Determine the [x, y] coordinate at the center of the cell enclosing the given text.  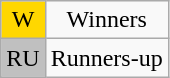
Winners [106, 20]
Runners-up [106, 58]
RU [23, 58]
W [23, 20]
